For the text-containing cell, return its midpoint in (X, Y) coordinate format. 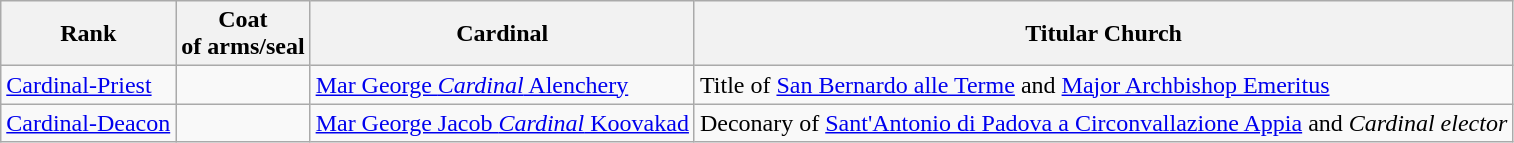
Coatof arms/seal (243, 34)
Cardinal (502, 34)
Titular Church (1103, 34)
Rank (88, 34)
Mar George Cardinal Alenchery (502, 85)
Title of San Bernardo alle Terme and Major Archbishop Emeritus (1103, 85)
Mar George Jacob Cardinal Koovakad (502, 123)
Cardinal-Priest (88, 85)
Deconary of Sant'Antonio di Padova a Circonvallazione Appia and Cardinal elector (1103, 123)
Cardinal-Deacon (88, 123)
